Extract the [X, Y] coordinate from the center of the cell holding the provided text.  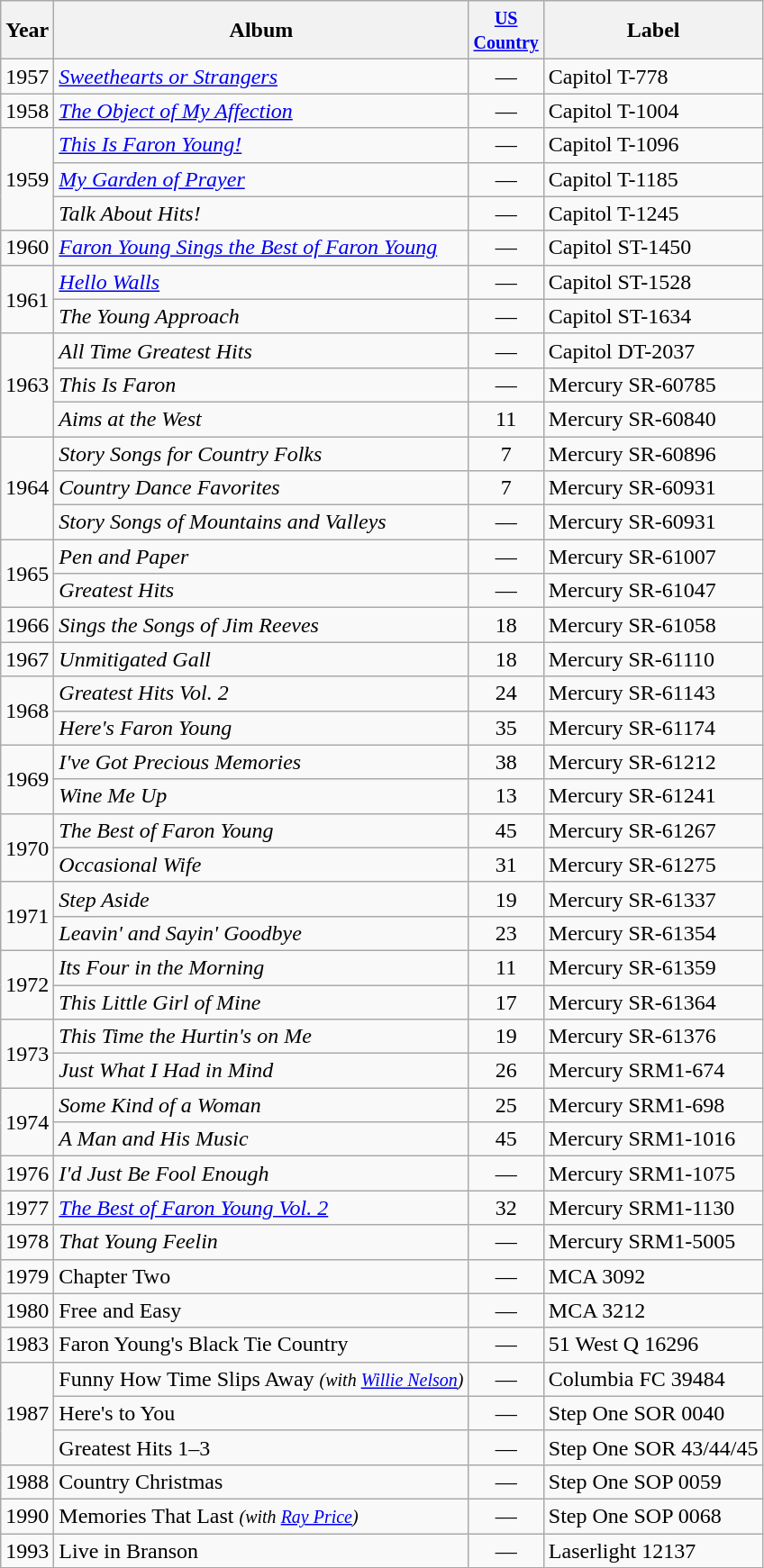
MCA 3092 [653, 1276]
Funny How Time Slips Away (with Willie Nelson) [261, 1379]
1980 [27, 1310]
31 [506, 865]
Mercury SR-61376 [653, 1037]
1988 [27, 1482]
Sweethearts or Strangers [261, 77]
35 [506, 728]
Capitol T-778 [653, 77]
Here's Faron Young [261, 728]
This Time the Hurtin's on Me [261, 1037]
Mercury SRM1-674 [653, 1071]
1967 [27, 659]
1993 [27, 1550]
Wine Me Up [261, 796]
Live in Branson [261, 1550]
1970 [27, 847]
Mercury SR-61143 [653, 693]
1976 [27, 1174]
Country Christmas [261, 1482]
23 [506, 933]
Talk About Hits! [261, 213]
13 [506, 796]
Pen and Paper [261, 557]
Step One SOR 43/44/45 [653, 1447]
17 [506, 1002]
1972 [27, 984]
Step One SOP 0059 [653, 1482]
Faron Young Sings the Best of Faron Young [261, 248]
32 [506, 1208]
Sings the Songs of Jim Reeves [261, 625]
1968 [27, 711]
Mercury SR-61354 [653, 933]
Occasional Wife [261, 865]
The Best of Faron Young [261, 830]
Mercury SRM1-1130 [653, 1208]
1971 [27, 916]
Mercury SR-61337 [653, 899]
1957 [27, 77]
A Man and His Music [261, 1139]
Mercury SRM1-1016 [653, 1139]
The Best of Faron Young Vol. 2 [261, 1208]
1966 [27, 625]
MCA 3212 [653, 1310]
Mercury SR-60840 [653, 419]
1987 [27, 1413]
Unmitigated Gall [261, 659]
Greatest Hits [261, 591]
Capitol T-1245 [653, 213]
1969 [27, 779]
Step One SOR 0040 [653, 1413]
1965 [27, 574]
1974 [27, 1122]
Mercury SR-61174 [653, 728]
1961 [27, 299]
Mercury SRM1-698 [653, 1105]
Mercury SRM1-1075 [653, 1174]
Capitol ST-1450 [653, 248]
1978 [27, 1242]
Mercury SR-61275 [653, 865]
Memories That Last (with Ray Price) [261, 1516]
51 West Q 16296 [653, 1345]
25 [506, 1105]
1990 [27, 1516]
1963 [27, 385]
Aims at the West [261, 419]
All Time Greatest Hits [261, 350]
Free and Easy [261, 1310]
1977 [27, 1208]
Leavin' and Sayin' Goodbye [261, 933]
Year [27, 31]
Capitol T-1185 [653, 179]
Capitol ST-1634 [653, 316]
The Object of My Affection [261, 111]
1983 [27, 1345]
Greatest Hits Vol. 2 [261, 693]
1960 [27, 248]
Some Kind of a Woman [261, 1105]
Mercury SR-61110 [653, 659]
Capitol T-1004 [653, 111]
1979 [27, 1276]
My Garden of Prayer [261, 179]
US Country [506, 31]
Album [261, 31]
1958 [27, 111]
Greatest Hits 1–3 [261, 1447]
Faron Young's Black Tie Country [261, 1345]
The Young Approach [261, 316]
Mercury SR-60785 [653, 385]
Step One SOP 0068 [653, 1516]
Here's to You [261, 1413]
Capitol T-1096 [653, 145]
1964 [27, 487]
Just What I Had in Mind [261, 1071]
I'd Just Be Fool Enough [261, 1174]
Country Dance Favorites [261, 488]
This Little Girl of Mine [261, 1002]
Mercury SR-61267 [653, 830]
Laserlight 12137 [653, 1550]
Story Songs for Country Folks [261, 453]
Mercury SR-61359 [653, 967]
Chapter Two [261, 1276]
Step Aside [261, 899]
Hello Walls [261, 282]
Mercury SR-61241 [653, 796]
24 [506, 693]
38 [506, 762]
Label [653, 31]
Mercury SR-61364 [653, 1002]
Mercury SR-61047 [653, 591]
Capitol DT-2037 [653, 350]
1973 [27, 1054]
Mercury SR-61212 [653, 762]
Capitol ST-1528 [653, 282]
1959 [27, 179]
Its Four in the Morning [261, 967]
This Is Faron [261, 385]
That Young Feelin [261, 1242]
Columbia FC 39484 [653, 1379]
Story Songs of Mountains and Valleys [261, 522]
Mercury SR-60896 [653, 453]
Mercury SRM1-5005 [653, 1242]
Mercury SR-61058 [653, 625]
Mercury SR-61007 [653, 557]
26 [506, 1071]
This Is Faron Young! [261, 145]
I've Got Precious Memories [261, 762]
